Capture the cell that displays the provided text and extract its [x, y] central coordinate. 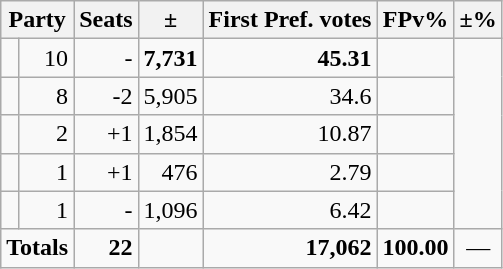
Totals [38, 248]
Seats [106, 20]
10 [46, 58]
FPv% [416, 20]
6.42 [290, 210]
7,731 [170, 58]
2 [46, 134]
34.6 [290, 96]
±% [478, 20]
45.31 [290, 58]
1,096 [170, 210]
5,905 [170, 96]
1,854 [170, 134]
8 [46, 96]
First Pref. votes [290, 20]
— [478, 248]
2.79 [290, 172]
10.87 [290, 134]
17,062 [290, 248]
Party [38, 20]
100.00 [416, 248]
22 [106, 248]
476 [170, 172]
-2 [106, 96]
± [170, 20]
